Capture the cell that displays the provided text and extract its [x, y] central coordinate. 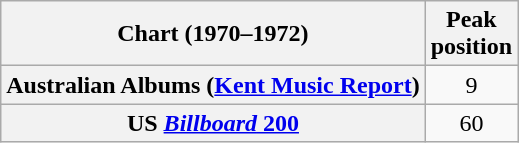
Chart (1970–1972) [213, 34]
60 [471, 123]
US Billboard 200 [213, 123]
Peakposition [471, 34]
9 [471, 85]
Australian Albums (Kent Music Report) [213, 85]
